Return the (x, y) coordinate for the center point of the cell that contains the specified text.  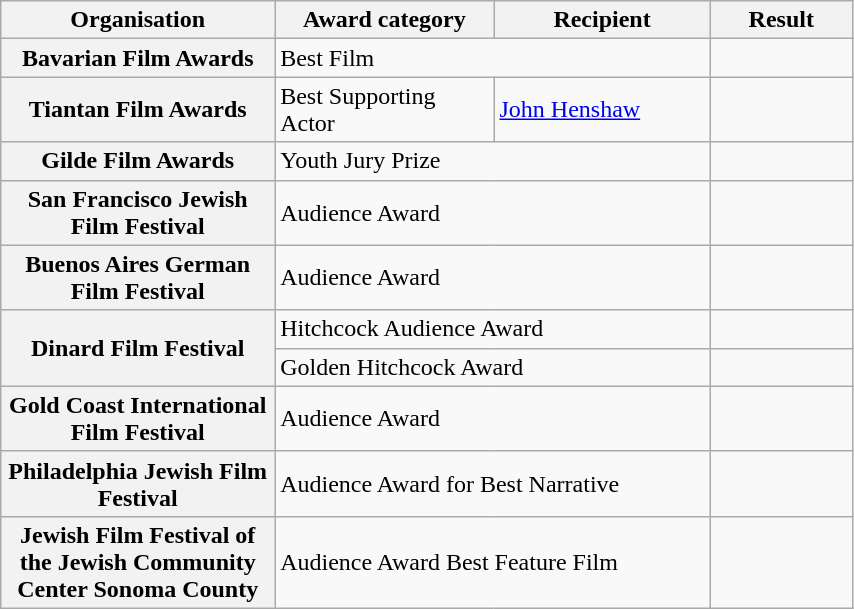
Award category (384, 20)
Bavarian Film Awards (138, 58)
John Henshaw (602, 110)
Result (781, 20)
Buenos Aires German Film Festival (138, 278)
Gold Coast International Film Festival (138, 418)
Audience Award Best Feature Film (492, 562)
Dinard Film Festival (138, 348)
Organisation (138, 20)
Best Film (492, 58)
Best Supporting Actor (384, 110)
San Francisco Jewish Film Festival (138, 212)
Tiantan Film Awards (138, 110)
Youth Jury Prize (492, 161)
Audience Award for Best Narrative (492, 484)
Gilde Film Awards (138, 161)
Philadelphia Jewish Film Festival (138, 484)
Hitchcock Audience Award (492, 329)
Golden Hitchcock Award (492, 367)
Jewish Film Festival of the Jewish Community Center Sonoma County (138, 562)
Recipient (602, 20)
